Extract the [X, Y] coordinate from the center of the cell holding the provided text.  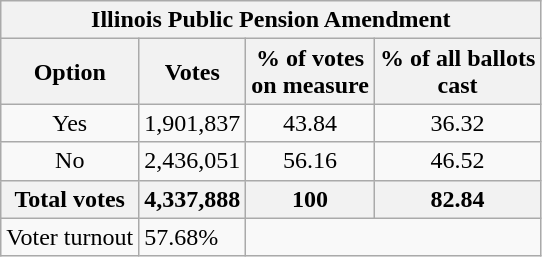
% of voteson measure [310, 72]
Illinois Public Pension Amendment [271, 20]
Votes [192, 72]
100 [310, 199]
82.84 [457, 199]
No [70, 161]
Option [70, 72]
Yes [70, 123]
43.84 [310, 123]
1,901,837 [192, 123]
57.68% [192, 237]
Total votes [70, 199]
% of all ballotscast [457, 72]
46.52 [457, 161]
Voter turnout [70, 237]
4,337,888 [192, 199]
2,436,051 [192, 161]
36.32 [457, 123]
56.16 [310, 161]
